Output the [X, Y] coordinate of the center of the cell containing the given text.  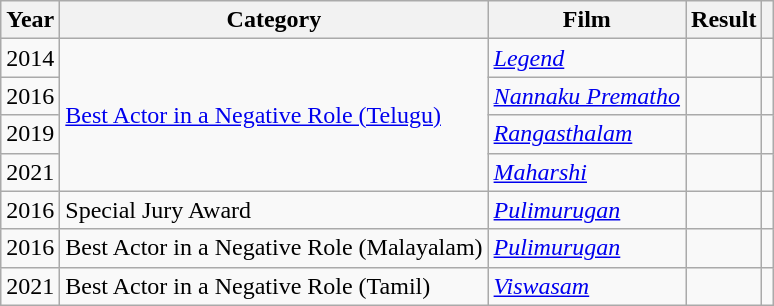
Best Actor in a Negative Role (Malayalam) [274, 248]
Nannaku Prematho [586, 96]
Year [30, 20]
2014 [30, 58]
Legend [586, 58]
Rangasthalam [586, 134]
Maharshi [586, 172]
Category [274, 20]
Film [586, 20]
Best Actor in a Negative Role (Telugu) [274, 115]
2019 [30, 134]
Best Actor in a Negative Role (Tamil) [274, 286]
Special Jury Award [274, 210]
Viswasam [586, 286]
Result [724, 20]
